Pinpoint the cell where the given text exists, returning its [x, y] midpoint coordinate. 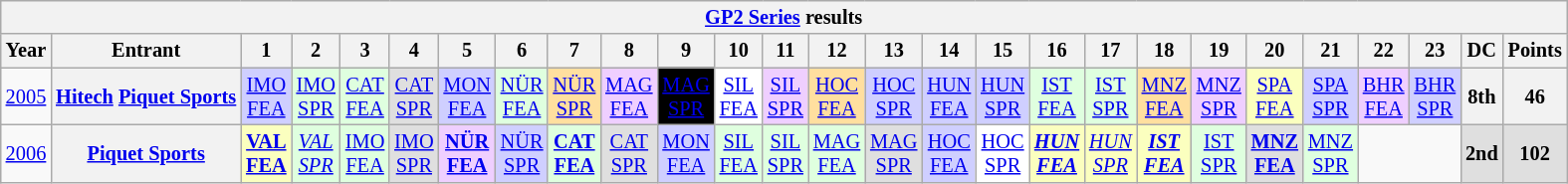
19 [1219, 51]
16 [1057, 51]
9 [685, 51]
1 [266, 51]
102 [1535, 153]
23 [1435, 51]
SPAFEA [1274, 96]
2005 [26, 96]
Points [1535, 51]
VALSPR [317, 153]
11 [785, 51]
7 [573, 51]
Entrant [145, 51]
15 [1003, 51]
2 [317, 51]
2nd [1481, 153]
21 [1330, 51]
GP2 Series results [784, 17]
VALFEA [266, 153]
2006 [26, 153]
18 [1165, 51]
SPASPR [1330, 96]
BHRSPR [1435, 96]
10 [739, 51]
Year [26, 51]
DC [1481, 51]
Piquet Sports [145, 153]
3 [364, 51]
Hitech Piquet Sports [145, 96]
8th [1481, 96]
17 [1111, 51]
22 [1384, 51]
4 [414, 51]
14 [949, 51]
5 [468, 51]
20 [1274, 51]
46 [1535, 96]
8 [629, 51]
BHRFEA [1384, 96]
12 [836, 51]
13 [894, 51]
6 [522, 51]
